Detect which cell encompasses the target text, then output its (x, y) center coordinate. 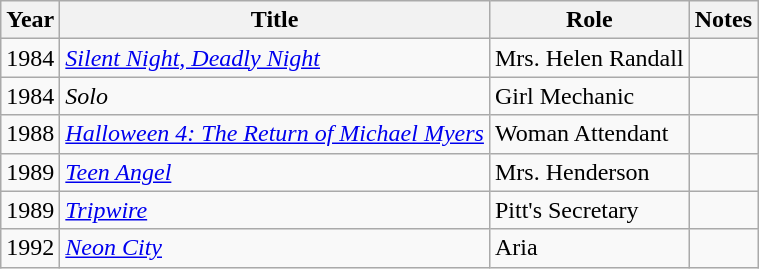
1988 (30, 134)
Pitt's Secretary (589, 210)
Year (30, 20)
Neon City (275, 248)
Aria (589, 248)
Solo (275, 96)
Silent Night, Deadly Night (275, 58)
Girl Mechanic (589, 96)
Mrs. Henderson (589, 172)
Role (589, 20)
Title (275, 20)
Notes (723, 20)
Woman Attendant (589, 134)
1992 (30, 248)
Mrs. Helen Randall (589, 58)
Halloween 4: The Return of Michael Myers (275, 134)
Tripwire (275, 210)
Teen Angel (275, 172)
